Return (x, y) of the center of cell containing provided text 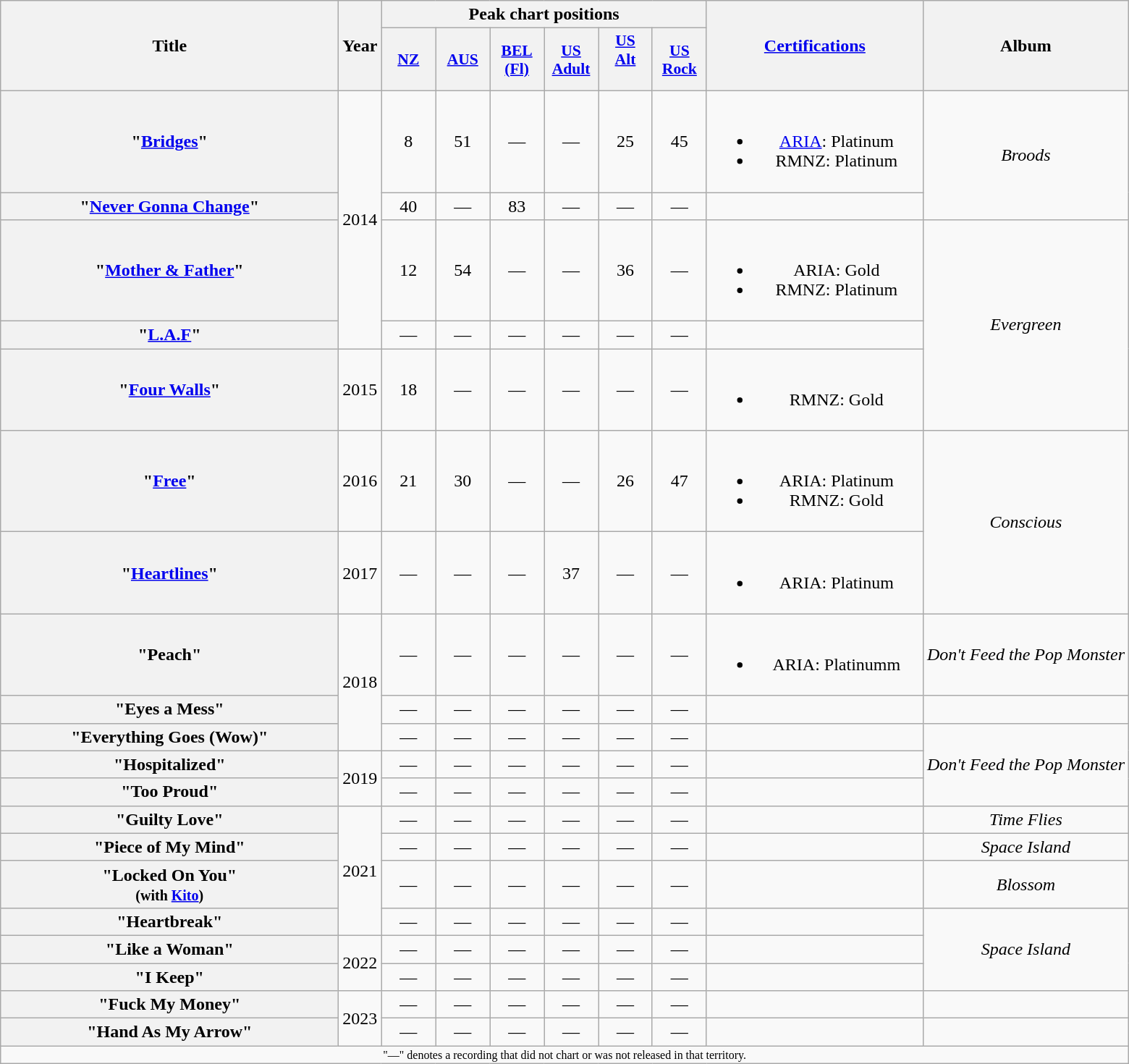
12 (408, 271)
"Bridges" (169, 141)
8 (408, 141)
2015 (360, 389)
USAlt (625, 59)
"—" denotes a recording that did not chart or was not released in that territory. (564, 1055)
2014 (360, 219)
25 (625, 141)
26 (625, 481)
AUS (463, 59)
"Like a Woman" (169, 949)
21 (408, 481)
"Eyes a Mess" (169, 709)
Conscious (1026, 523)
"Piece of My Mind" (169, 847)
"Everything Goes (Wow)" (169, 737)
ARIA: PlatinumRMNZ: Gold (815, 481)
36 (625, 271)
"Peach" (169, 654)
"Heartbreak" (169, 921)
"Guilty Love" (169, 819)
USRock (679, 59)
2021 (360, 870)
BEL (Fl) (517, 59)
ARIA: GoldRMNZ: Platinum (815, 271)
Title (169, 46)
2017 (360, 573)
Year (360, 46)
ARIA: Platinum (815, 573)
51 (463, 141)
ARIA: PlatinumRMNZ: Platinum (815, 141)
"Hand As My Arrow" (169, 1032)
Blossom (1026, 884)
"Four Walls" (169, 389)
"Fuck My Money" (169, 1005)
"L.A.F" (169, 335)
83 (517, 206)
USAdult (572, 59)
45 (679, 141)
"Locked On You" (with Kito) (169, 884)
RMNZ: Gold (815, 389)
Broods (1026, 155)
Evergreen (1026, 326)
"Hospitalized" (169, 764)
2023 (360, 1018)
"Too Proud" (169, 792)
40 (408, 206)
"Never Gonna Change" (169, 206)
18 (408, 389)
"Mother & Father" (169, 271)
2019 (360, 778)
37 (572, 573)
"Heartlines" (169, 573)
2018 (360, 682)
Time Flies (1026, 819)
30 (463, 481)
Peak chart positions (544, 14)
2016 (360, 481)
NZ (408, 59)
"Free" (169, 481)
"I Keep" (169, 976)
2022 (360, 963)
Album (1026, 46)
54 (463, 271)
Certifications (815, 46)
ARIA: Platinumm (815, 654)
47 (679, 481)
